Find where the given text appears and provide that cell's center as [X, Y] coordinate. 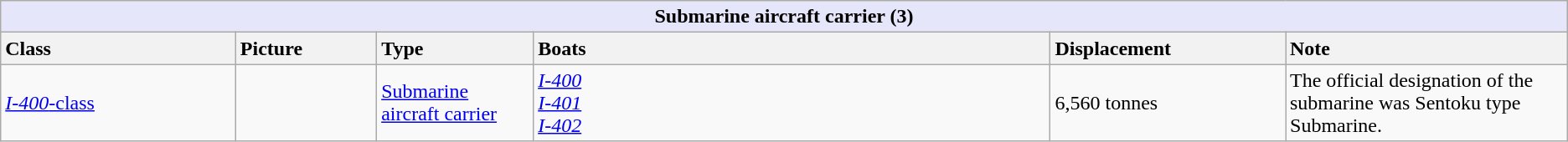
Picture [306, 48]
Boats [792, 48]
6,560 tonnes [1168, 103]
Type [456, 48]
I-400I-401I-402 [792, 103]
Submarine aircraft carrier (3) [784, 17]
Class [119, 48]
I-400-class [119, 103]
Displacement [1168, 48]
Submarine aircraft carrier [456, 103]
Note [1426, 48]
The official designation of the submarine was Sentoku type Submarine. [1426, 103]
